Find where the given text appears and provide that cell's center as [x, y] coordinate. 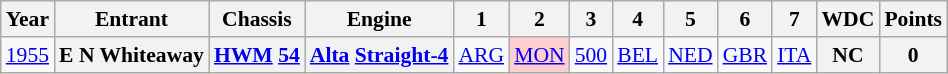
0 [913, 55]
3 [592, 19]
WDC [848, 19]
GBR [746, 55]
Alta Straight-4 [380, 55]
4 [638, 19]
ITA [794, 55]
500 [592, 55]
NC [848, 55]
1 [481, 19]
5 [690, 19]
MON [540, 55]
Entrant [132, 19]
Chassis [257, 19]
1955 [28, 55]
E N Whiteaway [132, 55]
ARG [481, 55]
7 [794, 19]
HWM 54 [257, 55]
Engine [380, 19]
6 [746, 19]
Year [28, 19]
2 [540, 19]
BEL [638, 55]
Points [913, 19]
NED [690, 55]
